Locate the cell with the specified text and output its (X, Y) center coordinate. 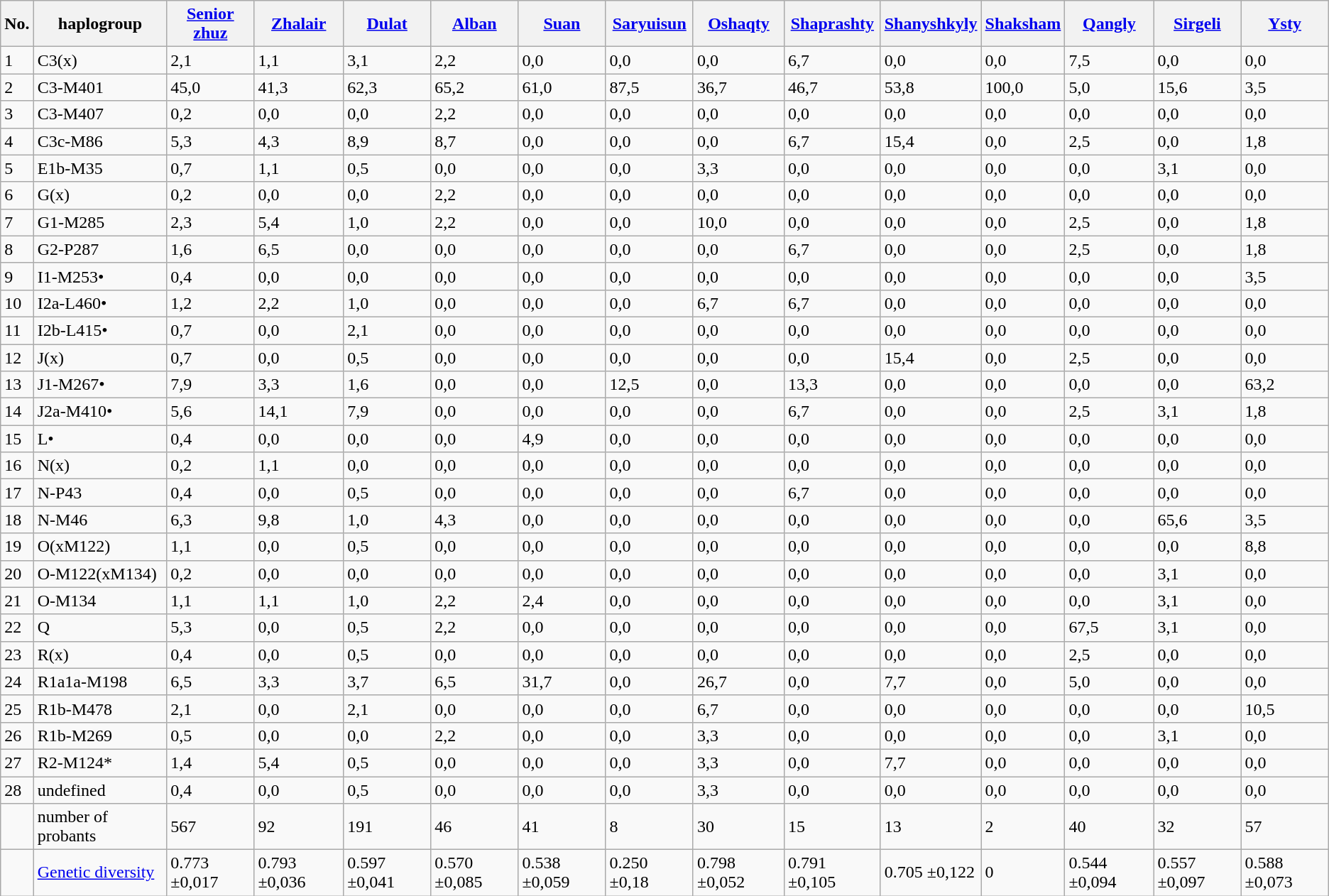
24 (17, 682)
23 (17, 655)
N-M46 (100, 520)
53,8 (931, 87)
36,7 (738, 87)
191 (388, 826)
R(x) (100, 655)
10,0 (738, 222)
8,8 (1285, 547)
undefined (100, 790)
G2-P287 (100, 249)
57 (1285, 826)
87,5 (649, 87)
30 (738, 826)
15,6 (1197, 87)
number of probants (100, 826)
J2a-M410• (100, 412)
N(x) (100, 466)
8,9 (388, 141)
16 (17, 466)
61,0 (562, 87)
32 (1197, 826)
65,2 (474, 87)
45,0 (210, 87)
22 (17, 628)
11 (17, 330)
6,3 (210, 520)
4,9 (562, 439)
1,2 (210, 303)
L• (100, 439)
25 (17, 709)
I2a-L460• (100, 303)
N-P43 (100, 493)
8,7 (474, 141)
5,6 (210, 412)
Qangly (1109, 24)
17 (17, 493)
Alban (474, 24)
567 (210, 826)
Shanyshkyly (931, 24)
63,2 (1285, 385)
12,5 (649, 385)
1,4 (210, 763)
J1-M267• (100, 385)
G(x) (100, 195)
0.588 ±0,073 (1285, 873)
18 (17, 520)
14,1 (299, 412)
10 (17, 303)
0.570 ±0,085 (474, 873)
Ysty (1285, 24)
J(x) (100, 357)
5 (17, 168)
Shaksham (1023, 24)
41 (562, 826)
C3-M407 (100, 114)
Genetic diversity (100, 873)
9,8 (299, 520)
O(xM122) (100, 547)
21 (17, 601)
7,5 (1109, 60)
67,5 (1109, 628)
Senior zhuz (210, 24)
27 (17, 763)
0 (1023, 873)
R2-M124* (100, 763)
No. (17, 24)
100,0 (1023, 87)
I1-M253• (100, 276)
O-M122(xM134) (100, 574)
E1b-M35 (100, 168)
Saryuisun (649, 24)
3,7 (388, 682)
G1-M285 (100, 222)
Suan (562, 24)
2,4 (562, 601)
0.791 ±0,105 (832, 873)
14 (17, 412)
13,3 (832, 385)
Dulat (388, 24)
C3(x) (100, 60)
Zhalair (299, 24)
12 (17, 357)
Oshaqty (738, 24)
26,7 (738, 682)
26 (17, 736)
C3c-M86 (100, 141)
10,5 (1285, 709)
Q (100, 628)
62,3 (388, 87)
1 (17, 60)
R1b-M269 (100, 736)
46,7 (832, 87)
0.798 ±0,052 (738, 873)
Shaprashty (832, 24)
0.538 ±0,059 (562, 873)
9 (17, 276)
I2b-L415• (100, 330)
92 (299, 826)
41,3 (299, 87)
19 (17, 547)
R1a1a-M198 (100, 682)
65,6 (1197, 520)
28 (17, 790)
20 (17, 574)
0.705 ±0,122 (931, 873)
Sirgeli (1197, 24)
O-M134 (100, 601)
0.793 ±0,036 (299, 873)
0.557 ±0,097 (1197, 873)
40 (1109, 826)
0.597 ±0,041 (388, 873)
6 (17, 195)
0.773 ±0,017 (210, 873)
2,3 (210, 222)
46 (474, 826)
7 (17, 222)
0.544 ±0,094 (1109, 873)
C3-M401 (100, 87)
4 (17, 141)
0.250 ±0,18 (649, 873)
haplogroup (100, 24)
3 (17, 114)
31,7 (562, 682)
R1b-M478 (100, 709)
